Pinpoint the cell where the given text exists, returning its [x, y] midpoint coordinate. 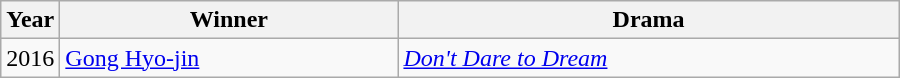
Drama [648, 20]
2016 [30, 58]
Winner [229, 20]
Don't Dare to Dream [648, 58]
Gong Hyo-jin [229, 58]
Year [30, 20]
